Capture the cell that displays the provided text and extract its [X, Y] central coordinate. 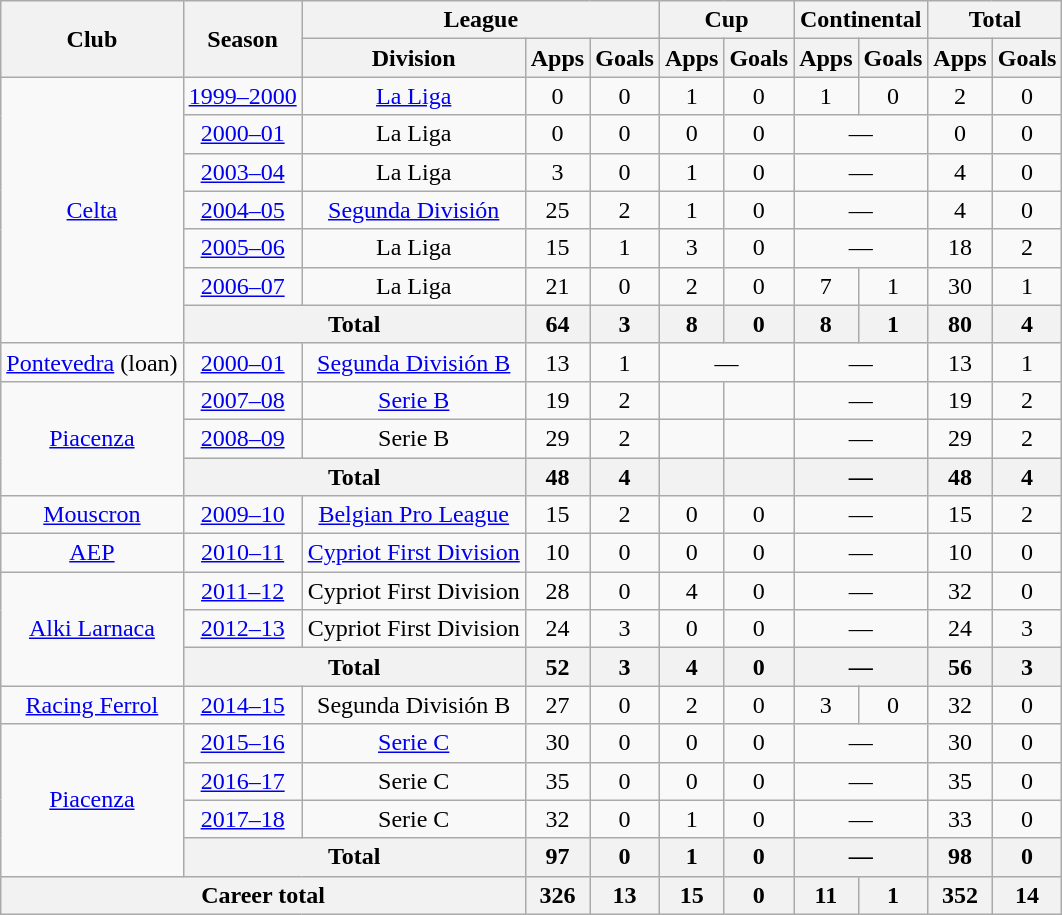
Mouscron [92, 515]
2016–17 [242, 781]
2006–07 [242, 286]
Belgian Pro League [414, 515]
2014–15 [242, 705]
2012–13 [242, 629]
Racing Ferrol [92, 705]
2015–16 [242, 743]
2017–18 [242, 819]
7 [826, 286]
25 [557, 210]
2007–08 [242, 400]
33 [960, 819]
Club [92, 39]
Career total [264, 895]
14 [1027, 895]
80 [960, 324]
326 [557, 895]
Division [414, 58]
Segunda División [414, 210]
56 [960, 667]
Pontevedra (loan) [92, 362]
28 [557, 591]
2008–09 [242, 438]
98 [960, 857]
Continental [861, 20]
2004–05 [242, 210]
League [480, 20]
Celta [92, 210]
52 [557, 667]
18 [960, 248]
Alki Larnaca [92, 629]
11 [826, 895]
27 [557, 705]
21 [557, 286]
97 [557, 857]
1999–2000 [242, 96]
Season [242, 39]
Cup [726, 20]
2003–04 [242, 172]
2010–11 [242, 553]
352 [960, 895]
2009–10 [242, 515]
AEP [92, 553]
2011–12 [242, 591]
64 [557, 324]
2005–06 [242, 248]
